Pinpoint the cell where the given text exists, returning its [X, Y] midpoint coordinate. 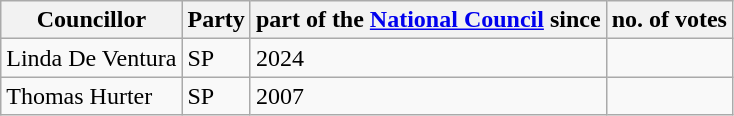
Linda De Ventura [92, 58]
Councillor [92, 20]
Thomas Hurter [92, 96]
2024 [428, 58]
Party [216, 20]
no. of votes [669, 20]
2007 [428, 96]
part of the National Council since [428, 20]
